From the cell containing the given text, extract its center point as [X, Y] coordinate. 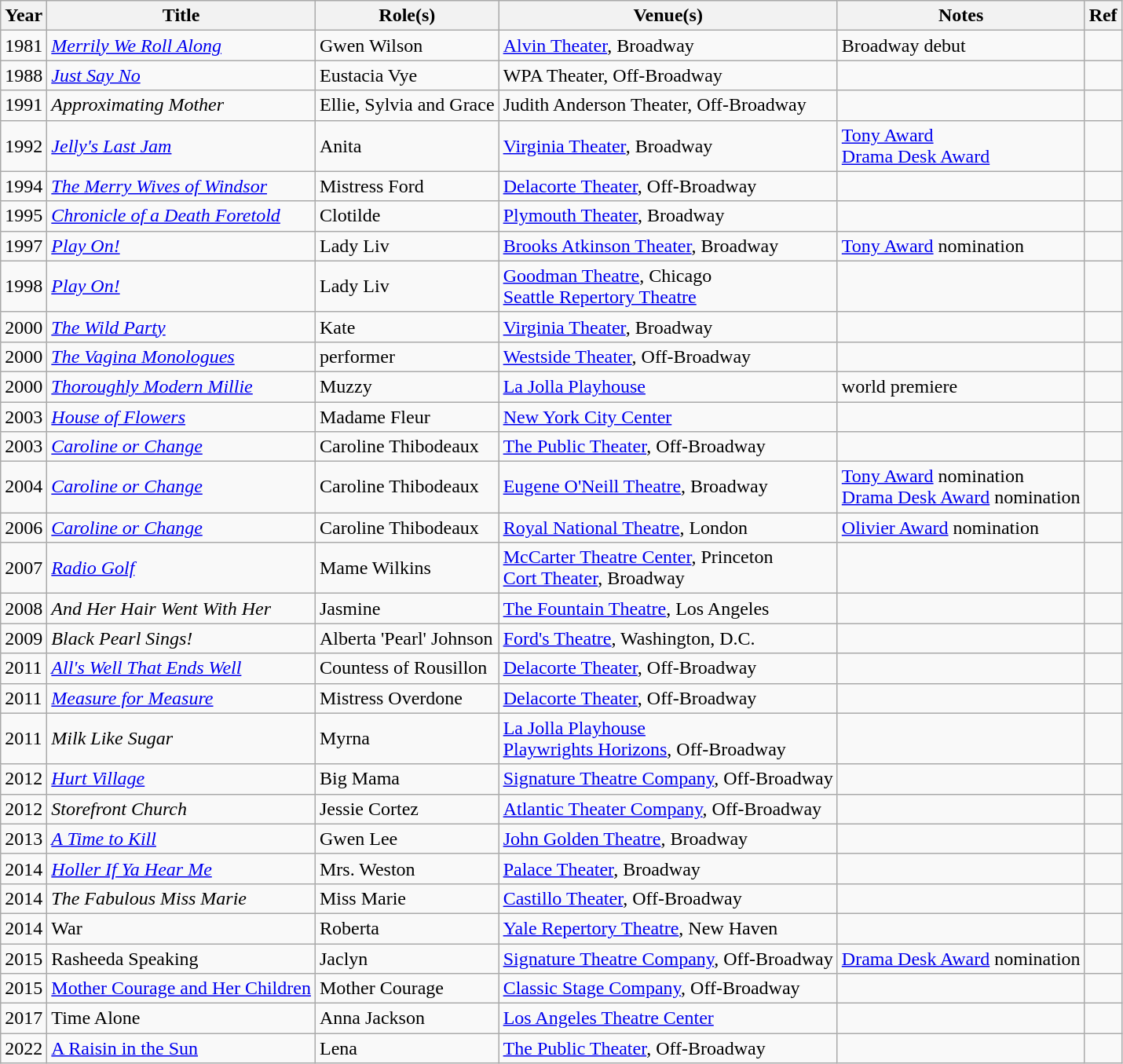
La Jolla PlayhousePlaywrights Horizons, Off-Broadway [668, 738]
Ellie, Sylvia and Grace [407, 105]
1995 [24, 216]
The Vagina Monologues [181, 356]
Castillo Theater, Off-Broadway [668, 898]
Radio Golf [181, 569]
Royal National Theatre, London [668, 528]
Hurt Village [181, 779]
Chronicle of a Death Foretold [181, 216]
2022 [24, 1048]
Alvin Theater, Broadway [668, 46]
Mother Courage and Her Children [181, 989]
Broadway debut [961, 46]
Jaclyn [407, 959]
Tony AwardDrama Desk Award [961, 146]
Jelly's Last Jam [181, 146]
Measure for Measure [181, 698]
Thoroughly Modern Millie [181, 386]
The Fountain Theatre, Los Angeles [668, 609]
1998 [24, 286]
Milk Like Sugar [181, 738]
Roberta [407, 928]
John Golden Theatre, Broadway [668, 839]
Brooks Atkinson Theater, Broadway [668, 246]
1981 [24, 46]
1997 [24, 246]
Merrily We Roll Along [181, 46]
Tony Award nominationDrama Desk Award nomination [961, 487]
Drama Desk Award nomination [961, 959]
Westside Theater, Off-Broadway [668, 356]
WPA Theater, Off-Broadway [668, 75]
2006 [24, 528]
Madame Fleur [407, 417]
Gwen Lee [407, 839]
Year [24, 16]
A Time to Kill [181, 839]
Goodman Theatre, ChicagoSeattle Repertory Theatre [668, 286]
Ref [1103, 16]
All's Well That Ends Well [181, 668]
1992 [24, 146]
War [181, 928]
Kate [407, 327]
2017 [24, 1018]
Anna Jackson [407, 1018]
The Merry Wives of Windsor [181, 186]
Olivier Award nomination [961, 528]
Mother Courage [407, 989]
2008 [24, 609]
Atlantic Theater Company, Off-Broadway [668, 809]
Lena [407, 1048]
A Raisin in the Sun [181, 1048]
Black Pearl Sings! [181, 638]
Classic Stage Company, Off-Broadway [668, 989]
La Jolla Playhouse [668, 386]
performer [407, 356]
Countess of Rousillon [407, 668]
2007 [24, 569]
Anita [407, 146]
The Wild Party [181, 327]
1994 [24, 186]
Tony Award nomination [961, 246]
Myrna [407, 738]
Plymouth Theater, Broadway [668, 216]
Mrs. Weston [407, 868]
Alberta 'Pearl' Johnson [407, 638]
House of Flowers [181, 417]
Los Angeles Theatre Center [668, 1018]
Mistress Ford [407, 186]
McCarter Theatre Center, PrincetonCort Theater, Broadway [668, 569]
Judith Anderson Theater, Off-Broadway [668, 105]
Yale Repertory Theatre, New Haven [668, 928]
1988 [24, 75]
Rasheeda Speaking [181, 959]
Eustacia Vye [407, 75]
Title [181, 16]
Jessie Cortez [407, 809]
Muzzy [407, 386]
Palace Theater, Broadway [668, 868]
Venue(s) [668, 16]
Mame Wilkins [407, 569]
Clotilde [407, 216]
Gwen Wilson [407, 46]
The Fabulous Miss Marie [181, 898]
Eugene O'Neill Theatre, Broadway [668, 487]
Mistress Overdone [407, 698]
1991 [24, 105]
Ford's Theatre, Washington, D.C. [668, 638]
Notes [961, 16]
New York City Center [668, 417]
2009 [24, 638]
Miss Marie [407, 898]
Jasmine [407, 609]
Approximating Mother [181, 105]
Role(s) [407, 16]
Big Mama [407, 779]
2013 [24, 839]
Just Say No [181, 75]
Storefront Church [181, 809]
And Her Hair Went With Her [181, 609]
2004 [24, 487]
Holler If Ya Hear Me [181, 868]
world premiere [961, 386]
Time Alone [181, 1018]
